Provide the (X, Y) coordinate of the cell's center where the given text is located.  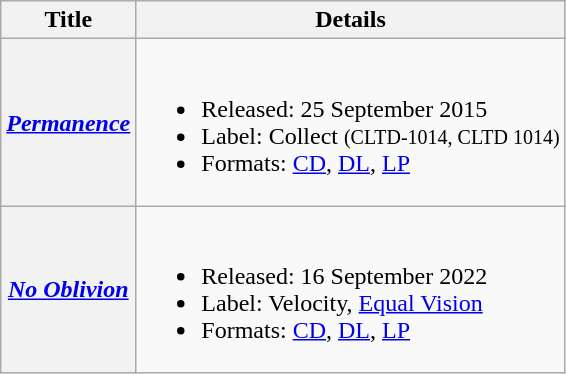
Released: 16 September 2022Label: Velocity, Equal VisionFormats: CD, DL, LP (350, 290)
Released: 25 September 2015Label: Collect (CLTD-1014, CLTD 1014)Formats: CD, DL, LP (350, 122)
Title (68, 20)
Details (350, 20)
Permanence (68, 122)
No Oblivion (68, 290)
